From the cell containing the given text, extract its center point as [X, Y] coordinate. 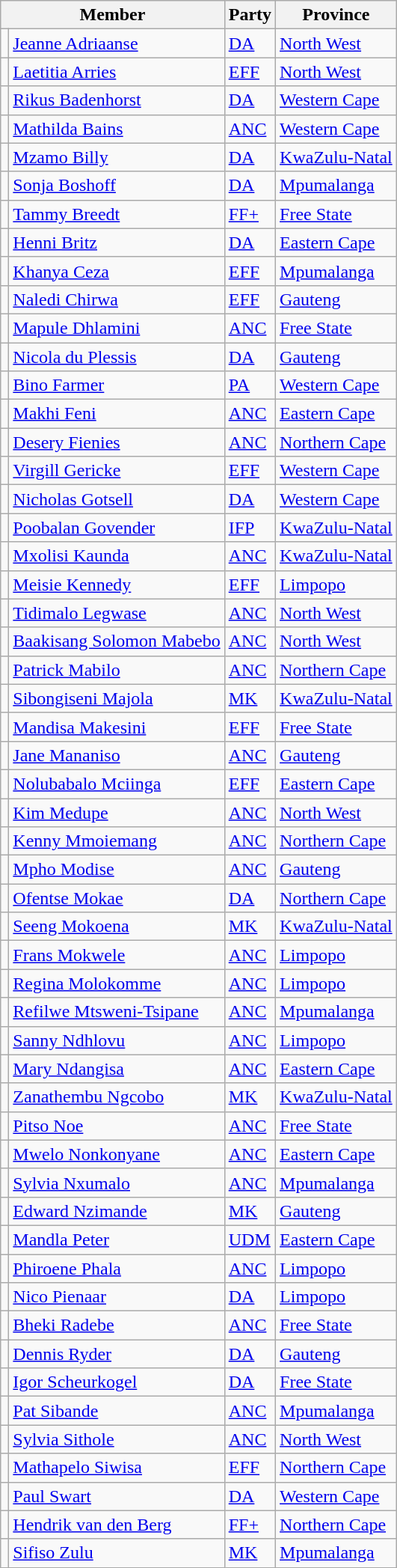
Refilwe Mtsweni-Tsipane [117, 1012]
PA [250, 385]
Naledi Chirwa [117, 299]
Regina Molokomme [117, 983]
Mandisa Makesini [117, 727]
Kim Medupe [117, 812]
Ofentse Mokae [117, 898]
Sylvia Nxumalo [117, 1183]
Mxolisi Kaunda [117, 556]
Tidimalo Legwase [117, 613]
Bino Farmer [117, 385]
Jane Mananiso [117, 755]
Desery Fienies [117, 442]
Nicholas Gotsell [117, 499]
Kenny Mmoiemang [117, 841]
Province [336, 15]
Patrick Mabilo [117, 670]
Mathilda Bains [117, 129]
Sanny Ndhlovu [117, 1040]
Dennis Ryder [117, 1354]
IFP [250, 528]
Tammy Breedt [117, 214]
Baakisang Solomon Mabebo [117, 641]
Paul Swart [117, 1496]
Mandla Peter [117, 1239]
Pat Sibande [117, 1411]
Zanathembu Ngcobo [117, 1097]
Edward Nzimande [117, 1211]
Sylvia Sithole [117, 1439]
Henni Britz [117, 242]
Mpho Modise [117, 870]
Mzamo Billy [117, 157]
Sonja Boshoff [117, 186]
Laetitia Arries [117, 72]
Sifiso Zulu [117, 1553]
Pitso Noe [117, 1126]
Rikus Badenhorst [117, 100]
Mary Ndangisa [117, 1069]
Igor Scheurkogel [117, 1382]
Mapule Dhlamini [117, 328]
Makhi Feni [117, 414]
Nolubabalo Mciinga [117, 784]
Phiroene Phala [117, 1269]
Mathapelo Siwisa [117, 1468]
Khanya Ceza [117, 271]
UDM [250, 1239]
Party [250, 15]
Hendrik van den Berg [117, 1525]
Meisie Kennedy [117, 585]
Sibongiseni Majola [117, 698]
Frans Mokwele [117, 955]
Nicola du Plessis [117, 357]
Nico Pienaar [117, 1297]
Virgill Gericke [117, 471]
Member [112, 15]
Bheki Radebe [117, 1326]
Jeanne Adriaanse [117, 43]
Poobalan Govender [117, 528]
Mwelo Nonkonyane [117, 1154]
Seeng Mokoena [117, 927]
